For the text-containing cell, return its midpoint in [x, y] coordinate format. 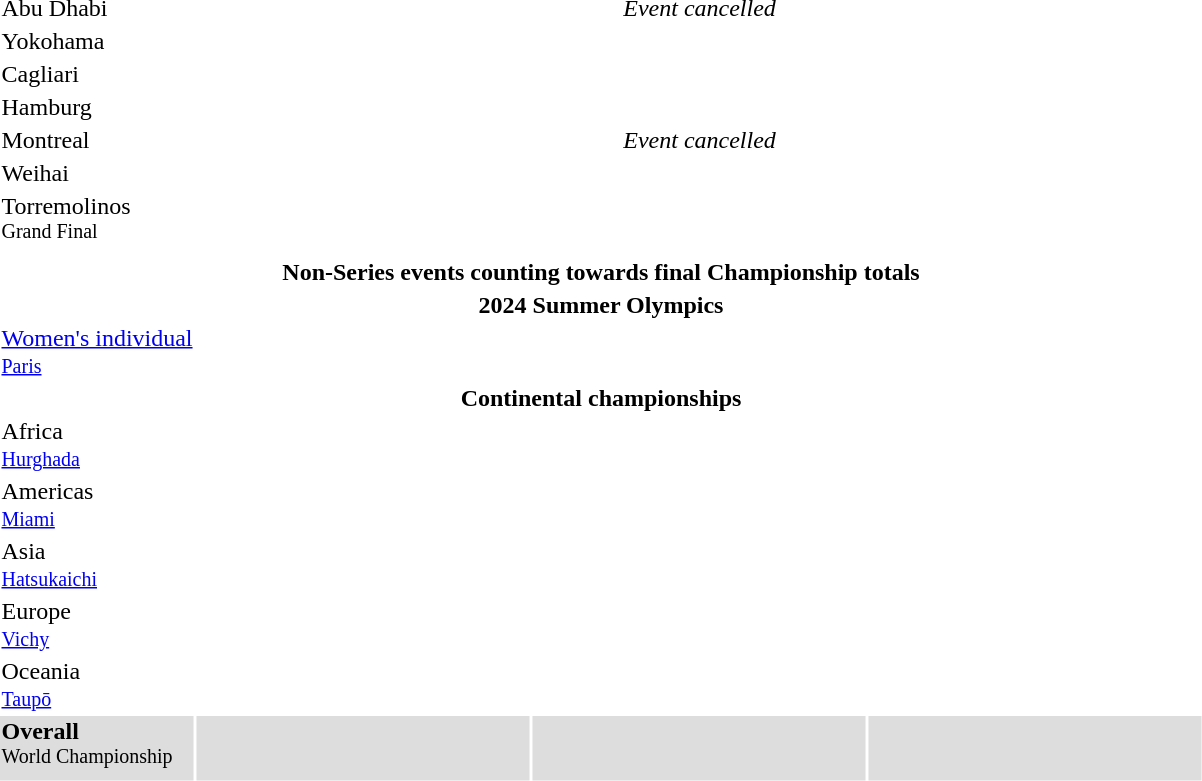
Event cancelled [700, 140]
Continental championships [601, 398]
Montreal [97, 140]
Oceania Taupō [97, 684]
Weihai [97, 173]
Women's individual Paris [97, 352]
Hamburg [97, 107]
Yokohama [97, 41]
Europe Vichy [97, 624]
Africa Hurghada [97, 444]
Asia Hatsukaichi [97, 564]
TorremolinosGrand Final [97, 222]
Americas Miami [97, 504]
2024 Summer Olympics [601, 305]
Overall World Championship [97, 748]
Non-Series events counting towards final Championship totals [601, 272]
Cagliari [97, 74]
